Find where the given text appears and provide that cell's center as [X, Y] coordinate. 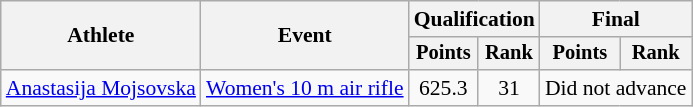
Athlete [101, 36]
625.3 [444, 88]
31 [509, 88]
Event [305, 36]
Qualification [474, 19]
Final [616, 19]
Did not advance [616, 88]
Anastasija Mojsovska [101, 88]
Women's 10 m air rifle [305, 88]
